Output the (x, y) coordinate of the center of the cell containing the given text.  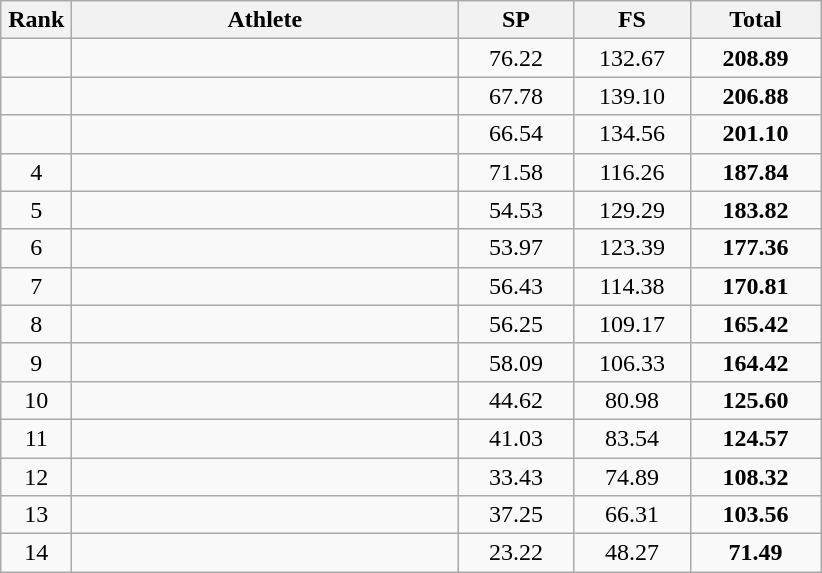
109.17 (632, 324)
177.36 (756, 248)
10 (36, 400)
106.33 (632, 362)
206.88 (756, 96)
71.49 (756, 553)
9 (36, 362)
6 (36, 248)
123.39 (632, 248)
41.03 (516, 438)
33.43 (516, 477)
114.38 (632, 286)
SP (516, 20)
37.25 (516, 515)
56.43 (516, 286)
Rank (36, 20)
67.78 (516, 96)
13 (36, 515)
23.22 (516, 553)
116.26 (632, 172)
132.67 (632, 58)
80.98 (632, 400)
74.89 (632, 477)
5 (36, 210)
124.57 (756, 438)
58.09 (516, 362)
4 (36, 172)
56.25 (516, 324)
71.58 (516, 172)
103.56 (756, 515)
66.31 (632, 515)
54.53 (516, 210)
201.10 (756, 134)
14 (36, 553)
7 (36, 286)
Total (756, 20)
48.27 (632, 553)
139.10 (632, 96)
170.81 (756, 286)
134.56 (632, 134)
129.29 (632, 210)
11 (36, 438)
66.54 (516, 134)
FS (632, 20)
53.97 (516, 248)
165.42 (756, 324)
208.89 (756, 58)
Athlete (265, 20)
183.82 (756, 210)
76.22 (516, 58)
8 (36, 324)
44.62 (516, 400)
83.54 (632, 438)
125.60 (756, 400)
108.32 (756, 477)
164.42 (756, 362)
12 (36, 477)
187.84 (756, 172)
